From the cell containing the given text, extract its center point as [X, Y] coordinate. 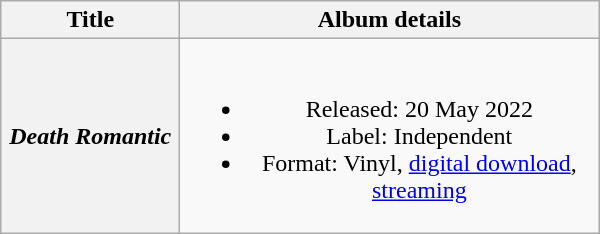
Album details [390, 20]
Death Romantic [90, 136]
Released: 20 May 2022Label: IndependentFormat: Vinyl, digital download, streaming [390, 136]
Title [90, 20]
